Locate the cell with the specified text and output its (x, y) center coordinate. 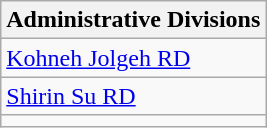
Kohneh Jolgeh RD (134, 58)
Administrative Divisions (134, 20)
Shirin Su RD (134, 96)
